Locate the cell with the specified text and output its [x, y] center coordinate. 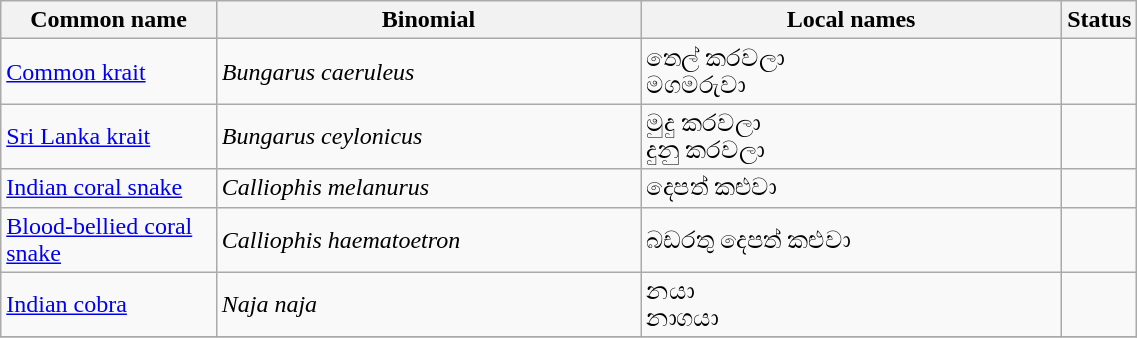
Calliophis melanurus [428, 188]
Binomial [428, 20]
Indian cobra [108, 304]
Common krait [108, 72]
Common name [108, 20]
තෙල් කරවලා මගමරුවා [852, 72]
මුදු කරවලා දුනු කරවලා [852, 136]
Bungarus caeruleus [428, 72]
Naja naja [428, 304]
Indian coral snake [108, 188]
Local names [852, 20]
Status [1100, 20]
බඩරතු දෙපත් කළුවා [852, 240]
නයා නාගයා [852, 304]
දෙපත් කළුවා [852, 188]
Sri Lanka krait [108, 136]
Blood-bellied coral snake [108, 240]
Bungarus ceylonicus [428, 136]
Calliophis haematoetron [428, 240]
